Extract the (X, Y) coordinate from the center of the cell holding the provided text.  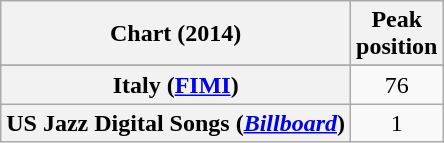
1 (397, 123)
Peakposition (397, 34)
Chart (2014) (176, 34)
76 (397, 85)
US Jazz Digital Songs (Billboard) (176, 123)
Italy (FIMI) (176, 85)
